From the cell containing the given text, extract its center point as [X, Y] coordinate. 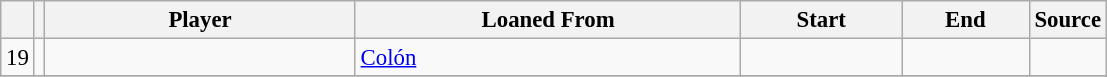
Source [1068, 20]
19 [18, 58]
Loaned From [548, 20]
Player [200, 20]
Start [822, 20]
Colón [548, 58]
End [966, 20]
